Capture the cell that displays the provided text and extract its [x, y] central coordinate. 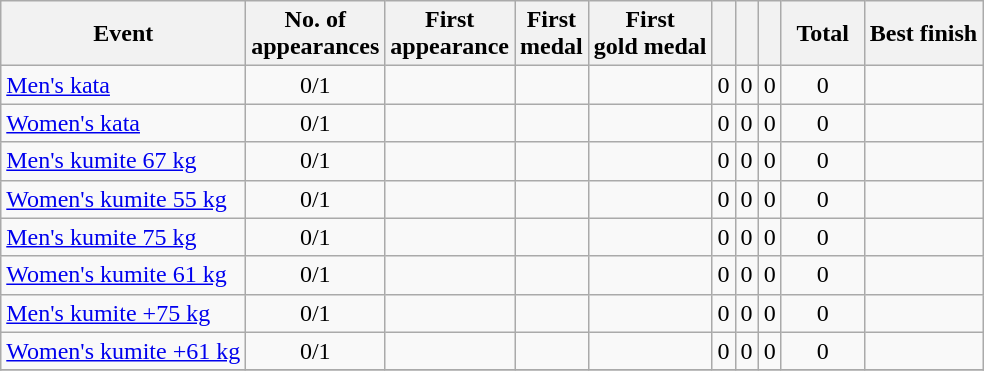
Event [124, 34]
Firstmedal [551, 34]
Men's kumite 67 kg [124, 161]
Men's kumite +75 kg [124, 313]
Women's kumite 55 kg [124, 199]
Women's kumite 61 kg [124, 275]
Women's kumite +61 kg [124, 351]
Firstappearance [450, 34]
Women's kata [124, 123]
Men's kata [124, 85]
Best finish [923, 34]
Men's kumite 75 kg [124, 237]
Total [822, 34]
No. ofappearances [316, 34]
Firstgold medal [650, 34]
